Capture the cell that displays the provided text and extract its (x, y) central coordinate. 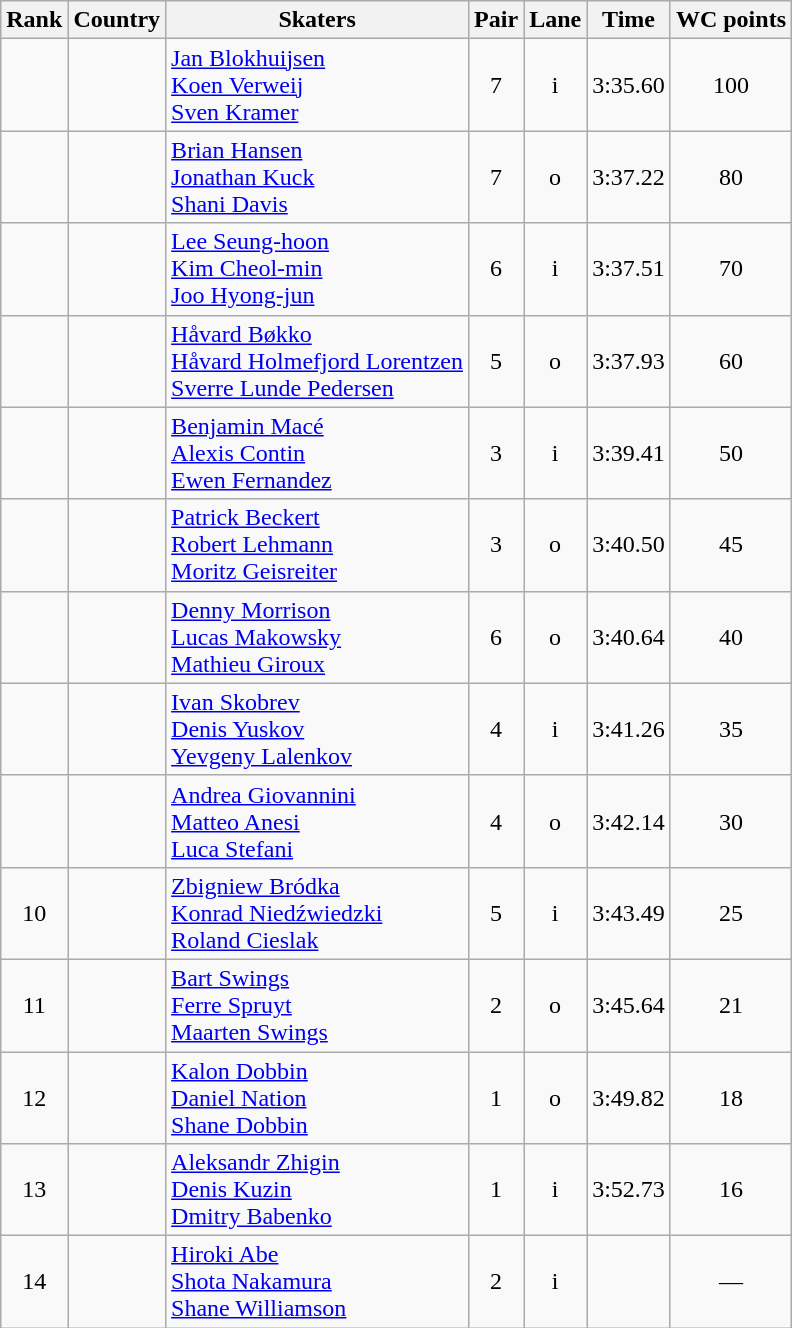
Lee Seung-hoonKim Cheol-minJoo Hyong-jun (318, 269)
100 (730, 85)
Aleksandr ZhiginDenis KuzinDmitry Babenko (318, 1190)
3:40.50 (629, 545)
3:52.73 (629, 1190)
11 (34, 1005)
Lane (556, 20)
30 (730, 821)
80 (730, 177)
Skaters (318, 20)
3:45.64 (629, 1005)
Pair (496, 20)
Hiroki AbeShota NakamuraShane Williamson (318, 1282)
Time (629, 20)
40 (730, 637)
3:39.41 (629, 453)
Bart SwingsFerre SpruytMaarten Swings (318, 1005)
Kalon DobbinDaniel NationShane Dobbin (318, 1098)
Andrea GiovanniniMatteo AnesiLuca Stefani (318, 821)
— (730, 1282)
3:37.22 (629, 177)
3:37.51 (629, 269)
Rank (34, 20)
Jan BlokhuijsenKoen VerweijSven Kramer (318, 85)
3:40.64 (629, 637)
3:35.60 (629, 85)
Håvard BøkkoHåvard Holmefjord LorentzenSverre Lunde Pedersen (318, 361)
60 (730, 361)
3:37.93 (629, 361)
18 (730, 1098)
12 (34, 1098)
3:43.49 (629, 913)
16 (730, 1190)
3:49.82 (629, 1098)
35 (730, 729)
Patrick BeckertRobert LehmannMoritz Geisreiter (318, 545)
3:42.14 (629, 821)
Benjamin MacéAlexis ContinEwen Fernandez (318, 453)
Country (117, 20)
50 (730, 453)
14 (34, 1282)
21 (730, 1005)
WC points (730, 20)
45 (730, 545)
Brian HansenJonathan KuckShani Davis (318, 177)
3:41.26 (629, 729)
25 (730, 913)
Zbigniew BródkaKonrad NiedźwiedzkiRoland Cieslak (318, 913)
Denny MorrisonLucas MakowskyMathieu Giroux (318, 637)
70 (730, 269)
Ivan SkobrevDenis YuskovYevgeny Lalenkov (318, 729)
10 (34, 913)
13 (34, 1190)
